Locate the cell with the specified text and output its (x, y) center coordinate. 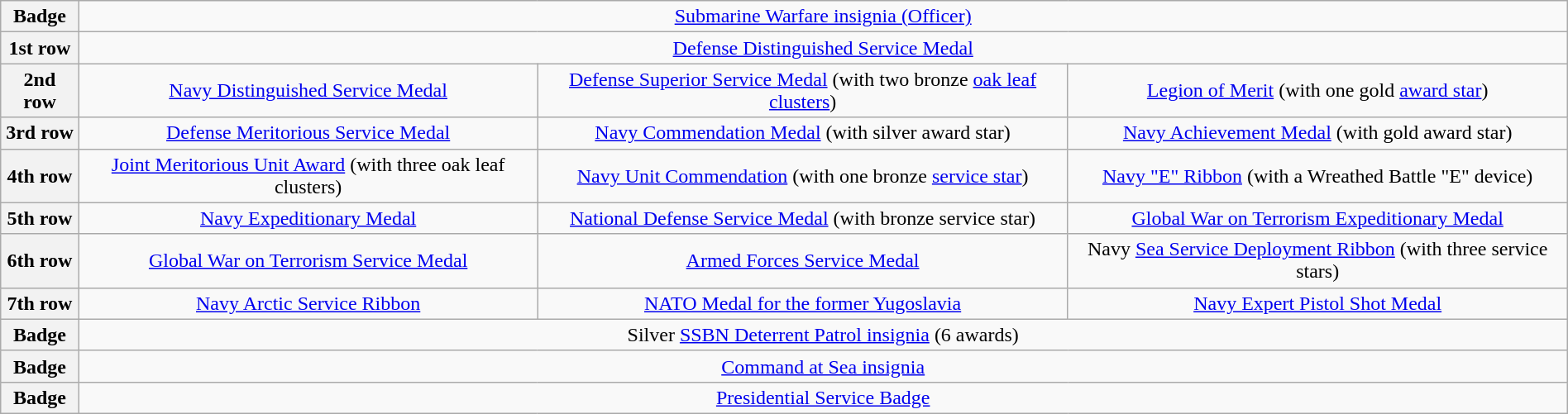
National Defense Service Medal (with bronze service star) (802, 218)
NATO Medal for the former Yugoslavia (802, 303)
Global War on Terrorism Expeditionary Medal (1317, 218)
Command at Sea insignia (823, 366)
Defense Meritorious Service Medal (308, 133)
Presidential Service Badge (823, 397)
Navy Achievement Medal (with gold award star) (1317, 133)
2nd row (40, 91)
7th row (40, 303)
Armed Forces Service Medal (802, 261)
Navy "E" Ribbon (with a Wreathed Battle "E" device) (1317, 175)
6th row (40, 261)
3rd row (40, 133)
Navy Expert Pistol Shot Medal (1317, 303)
4th row (40, 175)
5th row (40, 218)
1st row (40, 48)
Navy Unit Commendation (with one bronze service star) (802, 175)
Legion of Merit (with one gold award star) (1317, 91)
Navy Distinguished Service Medal (308, 91)
Global War on Terrorism Service Medal (308, 261)
Defense Superior Service Medal (with two bronze oak leaf clusters) (802, 91)
Submarine Warfare insignia (Officer) (823, 17)
Joint Meritorious Unit Award (with three oak leaf clusters) (308, 175)
Navy Expeditionary Medal (308, 218)
Navy Commendation Medal (with silver award star) (802, 133)
Navy Sea Service Deployment Ribbon (with three service stars) (1317, 261)
Navy Arctic Service Ribbon (308, 303)
Silver SSBN Deterrent Patrol insignia (6 awards) (823, 335)
Defense Distinguished Service Medal (823, 48)
